Identify which cell holds the provided text, then report its [x, y] central coordinate. 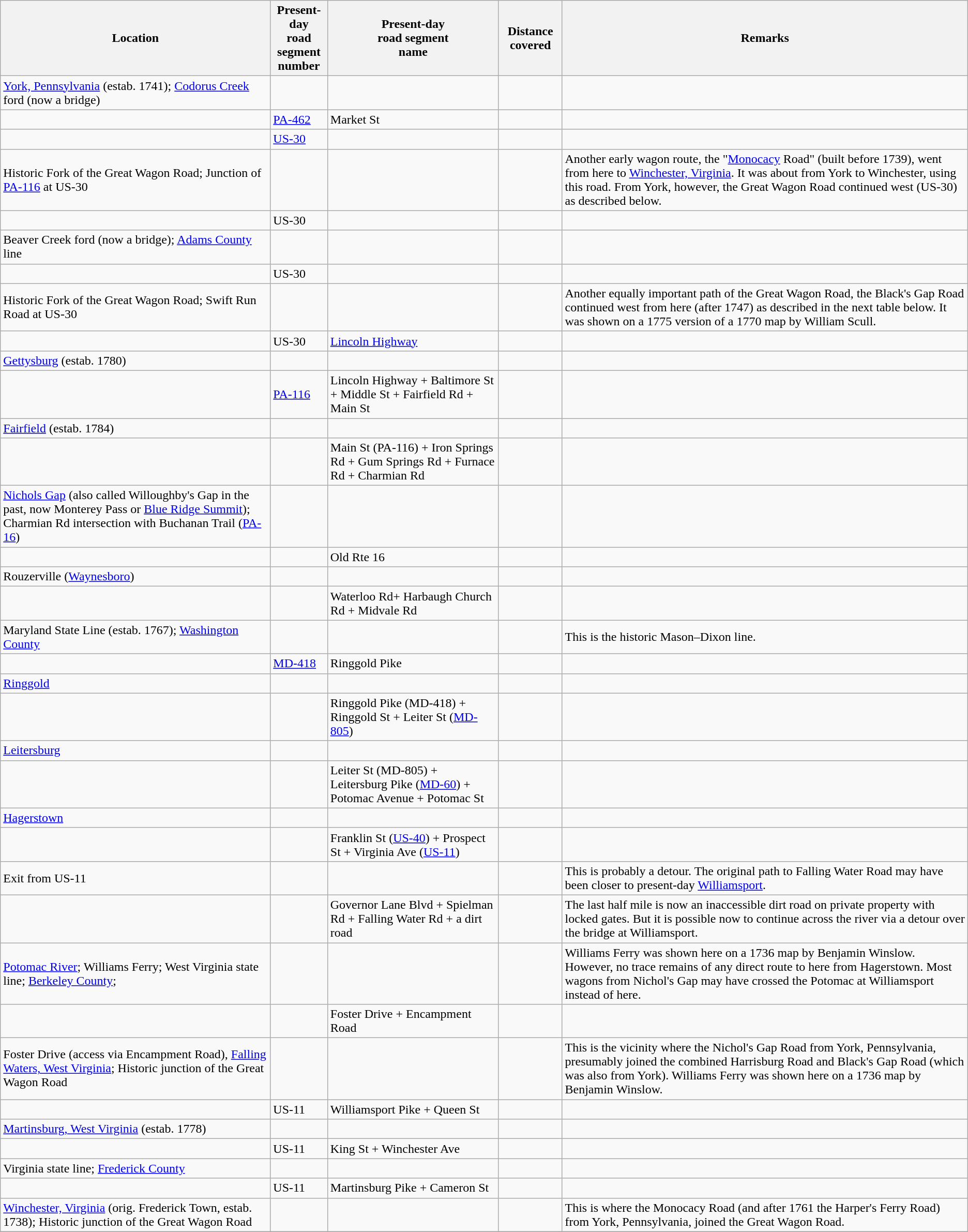
PA-462 [299, 119]
Gettysburg (estab. 1780) [135, 360]
Maryland State Line (estab. 1767); Washington County [135, 637]
Present-day road segment name [413, 38]
Distance covered [531, 38]
York, Pennsylvania (estab. 1741); Codorus Creek ford (now a bridge) [135, 93]
Winchester, Virginia (orig. Frederick Town, estab. 1738); Historic junction of the Great Wagon Road [135, 1214]
Leitersburg [135, 750]
Martinsburg, West Virginia (estab. 1778) [135, 1129]
Historic Fork of the Great Wagon Road; Junction of PA-116 at US-30 [135, 180]
Franklin St (US-40) + Prospect St + Virginia Ave (US-11) [413, 844]
King St + Winchester Ave [413, 1149]
Beaver Creek ford (now a bridge); Adams County line [135, 247]
Waterloo Rd+ Harbaugh Church Rd + Midvale Rd [413, 603]
Present-day road segment number [299, 38]
Potomac River; Williams Ferry; West Virginia state line; Berkeley County; [135, 973]
Fairfield (estab. 1784) [135, 428]
This is the historic Mason–Dixon line. [765, 637]
Old Rte 16 [413, 557]
Foster Drive (access via Encampment Road), Falling Waters, West Virginia; Historic junction of the Great Wagon Road [135, 1069]
Virginia state line; Frederick County [135, 1168]
Leiter St (MD-805) + Leitersburg Pike (MD-60) + Potomac Avenue + Potomac St [413, 784]
Nichols Gap (also called Willoughby's Gap in the past, now Monterey Pass or Blue Ridge Summit); Charmian Rd intersection with Buchanan Trail (PA-16) [135, 516]
Ringgold [135, 683]
Location [135, 38]
Foster Drive + Encampment Road [413, 1021]
Ringgold Pike [413, 664]
This is probably a detour. The original path to Falling Water Road may have been closer to present-day Williamsport. [765, 878]
Lincoln Highway [413, 341]
This is where the Monocacy Road (and after 1761 the Harper's Ferry Road) from York, Pennsylvania, joined the Great Wagon Road. [765, 1214]
PA-116 [299, 394]
Historic Fork of the Great Wagon Road; Swift Run Road at US-30 [135, 307]
Remarks [765, 38]
Martinsburg Pike + Cameron St [413, 1188]
Main St (PA-116) + Iron Springs Rd + Gum Springs Rd + Furnace Rd + Charmian Rd [413, 462]
Ringgold Pike (MD-418) + Ringgold St + Leiter St (MD-805) [413, 717]
Lincoln Highway + Baltimore St + Middle St + Fairfield Rd + Main St [413, 394]
MD-418 [299, 664]
Governor Lane Blvd + Spielman Rd + Falling Water Rd + a dirt road [413, 919]
Market St [413, 119]
Rouzerville (Waynesboro) [135, 577]
Williamsport Pike + Queen St [413, 1109]
Exit from US-11 [135, 878]
Hagerstown [135, 818]
